For the text-containing cell, return its midpoint in (X, Y) coordinate format. 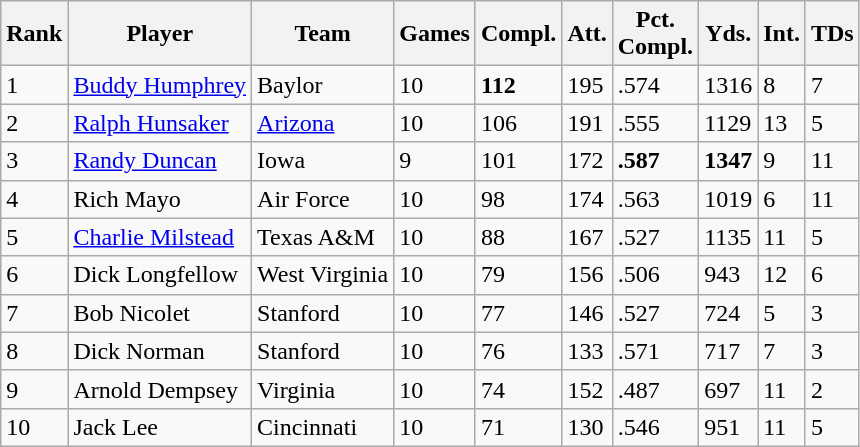
1347 (728, 161)
1316 (728, 85)
152 (587, 389)
112 (518, 85)
4 (34, 199)
88 (518, 237)
Baylor (323, 85)
Arnold Dempsey (160, 389)
195 (587, 85)
Virginia (323, 389)
167 (587, 237)
West Virginia (323, 275)
1 (34, 85)
Yds. (728, 34)
TDs (832, 34)
77 (518, 313)
Charlie Milstead (160, 237)
.555 (655, 123)
76 (518, 351)
.506 (655, 275)
Player (160, 34)
Jack Lee (160, 427)
Dick Norman (160, 351)
Ralph Hunsaker (160, 123)
.487 (655, 389)
146 (587, 313)
697 (728, 389)
1135 (728, 237)
724 (728, 313)
Buddy Humphrey (160, 85)
13 (782, 123)
130 (587, 427)
191 (587, 123)
Pct.Compl. (655, 34)
1129 (728, 123)
12 (782, 275)
106 (518, 123)
133 (587, 351)
Rank (34, 34)
Texas A&M (323, 237)
951 (728, 427)
Air Force (323, 199)
Rich Mayo (160, 199)
156 (587, 275)
943 (728, 275)
Int. (782, 34)
174 (587, 199)
Randy Duncan (160, 161)
717 (728, 351)
Games (435, 34)
Dick Longfellow (160, 275)
.563 (655, 199)
1019 (728, 199)
Team (323, 34)
71 (518, 427)
Bob Nicolet (160, 313)
Cincinnati (323, 427)
101 (518, 161)
98 (518, 199)
Att. (587, 34)
Arizona (323, 123)
Compl. (518, 34)
79 (518, 275)
.587 (655, 161)
.546 (655, 427)
.571 (655, 351)
74 (518, 389)
.574 (655, 85)
172 (587, 161)
Iowa (323, 161)
